For the text-containing cell, return its midpoint in (x, y) coordinate format. 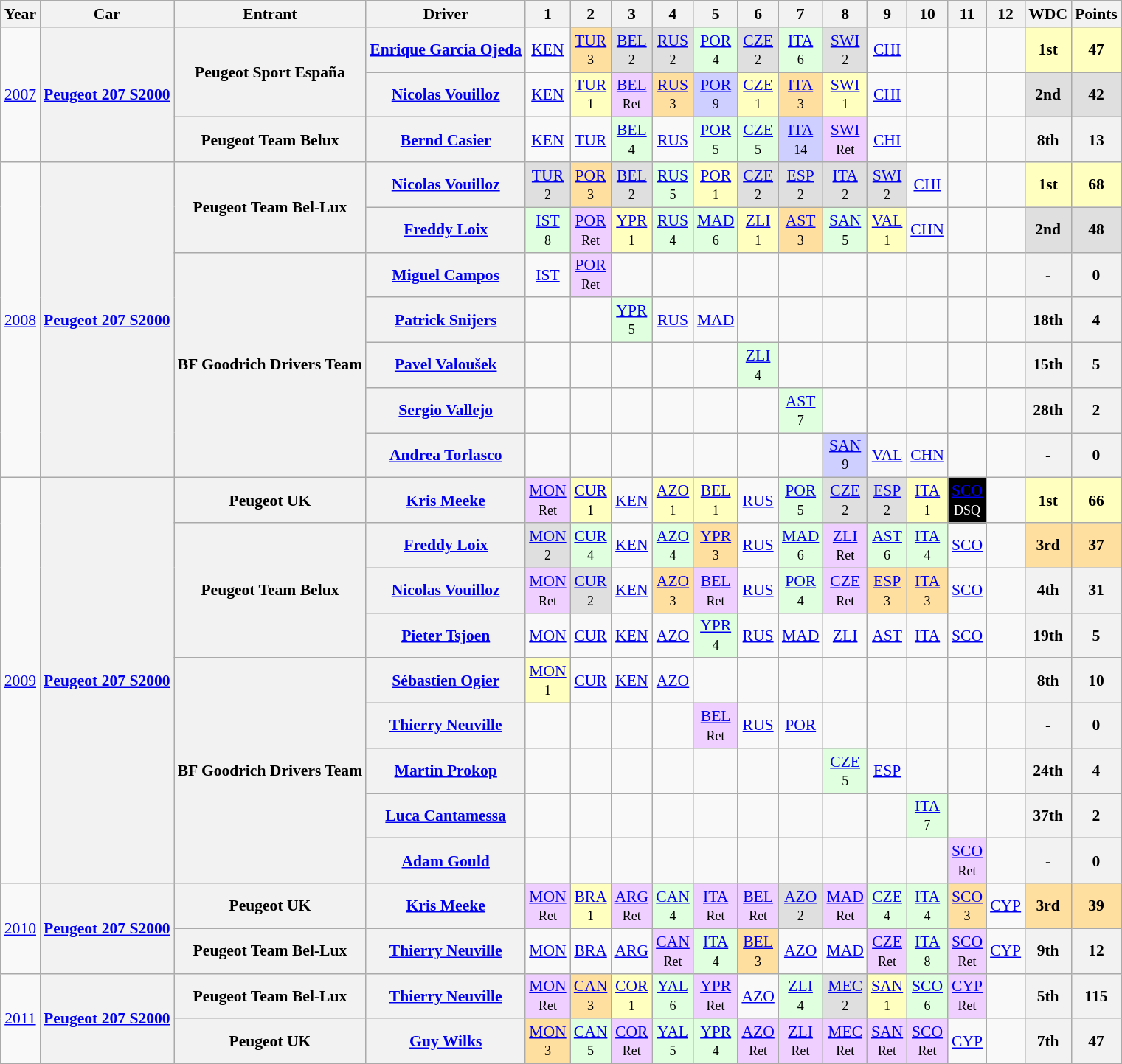
POR9 (716, 94)
RUS2 (673, 50)
2011 (21, 1018)
IST8 (547, 230)
SCODSQ (967, 500)
MEC2 (845, 995)
AST3 (801, 230)
RUS3 (673, 94)
115 (1096, 995)
BRA1 (591, 905)
AST6 (887, 546)
AZO1 (673, 500)
ITA6 (801, 50)
19th (1047, 636)
Bernd Casier (446, 140)
ESP3 (887, 590)
AST (887, 636)
SAN9 (845, 456)
POR1 (716, 184)
AZORet (758, 1041)
WDC (1047, 14)
TUR3 (591, 50)
SCO 6 (927, 995)
ITA7 (927, 816)
Driver (446, 14)
4th (1047, 590)
Miguel Campos (446, 274)
37 (1096, 546)
AZO2 (801, 905)
SANRet (887, 1041)
SCO3 (967, 905)
ITA (927, 636)
Car (107, 14)
YAL5 (673, 1041)
AZO4 (673, 546)
Andrea Torlasco (446, 456)
CZE1 (758, 94)
TUR2 (547, 184)
TUR (591, 140)
CANRet (673, 951)
3 (631, 14)
YPR5 (631, 320)
Guy Wilks (446, 1041)
SAN 1 (887, 995)
ZLI (845, 636)
Adam Gould (446, 861)
11 (967, 14)
CUR1 (591, 500)
39 (1096, 905)
SWIRet (845, 140)
2010 (21, 928)
Enrique García Ojeda (446, 50)
28th (1047, 410)
AZO3 (673, 590)
ITA14 (801, 140)
7 (801, 14)
YPR3 (716, 546)
CAN3 (591, 995)
BEL4 (631, 140)
IST (547, 274)
BEL1 (716, 500)
AST7 (801, 410)
SAN5 (845, 230)
ZLI1 (758, 230)
YPRRet (716, 995)
2009 (21, 681)
VAL (887, 456)
Martin Prokop (446, 771)
7th (1047, 1041)
13 (1096, 140)
BRA (591, 951)
9th (1047, 951)
9 (887, 14)
Pieter Tsjoen (446, 636)
ARG (631, 951)
Year (21, 14)
ARGRet (631, 905)
Sergio Vallejo (446, 410)
YPR1 (631, 230)
MON3 (547, 1041)
24th (1047, 771)
ITARet (716, 905)
Points (1096, 14)
37th (1047, 816)
ITA1 (927, 500)
CORRet (631, 1041)
TUR1 (591, 94)
MADRet (845, 905)
MON2 (547, 546)
CAN5 (591, 1041)
MON1 (547, 681)
68 (1096, 184)
CUR4 (591, 546)
2007 (21, 94)
YAL6 (673, 995)
COR 1 (631, 995)
Entrant (270, 14)
CYP Ret (967, 995)
ESP (887, 771)
RUS4 (673, 230)
SWI1 (845, 94)
Patrick Snijers (446, 320)
CUR2 (591, 590)
Peugeot Sport España (270, 72)
42 (1096, 94)
CZE4 (887, 905)
VAL1 (887, 230)
2008 (21, 320)
CAN4 (673, 905)
Pavel Valoušek (446, 366)
Luca Cantamessa (446, 816)
31 (1096, 590)
5th (1047, 995)
66 (1096, 500)
6 (758, 14)
1 (547, 14)
Sébastien Ogier (446, 681)
MECRet (845, 1041)
18th (1047, 320)
POR3 (591, 184)
ITA8 (927, 951)
BEL3 (758, 951)
48 (1096, 230)
POR (801, 726)
8 (845, 14)
RUS5 (673, 184)
ITA2 (845, 184)
15th (1047, 366)
